Locate the cell with the specified text and output its [x, y] center coordinate. 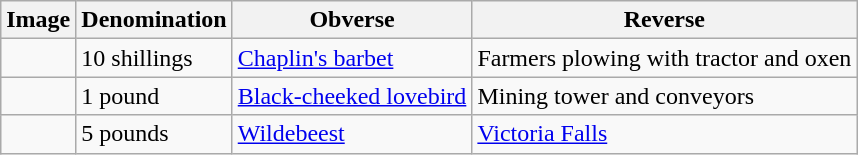
10 shillings [154, 58]
5 pounds [154, 134]
Chaplin's barbet [352, 58]
Image [38, 20]
Denomination [154, 20]
Victoria Falls [664, 134]
Obverse [352, 20]
Farmers plowing with tractor and oxen [664, 58]
Wildebeest [352, 134]
1 pound [154, 96]
Mining tower and conveyors [664, 96]
Black-cheeked lovebird [352, 96]
Reverse [664, 20]
